Provide the [x, y] coordinate of the cell's center where the given text is located.  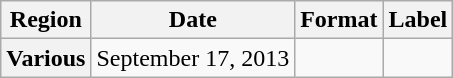
Label [418, 20]
Format [339, 20]
Region [46, 20]
September 17, 2013 [193, 58]
Various [46, 58]
Date [193, 20]
